Capture the cell that displays the provided text and extract its [X, Y] central coordinate. 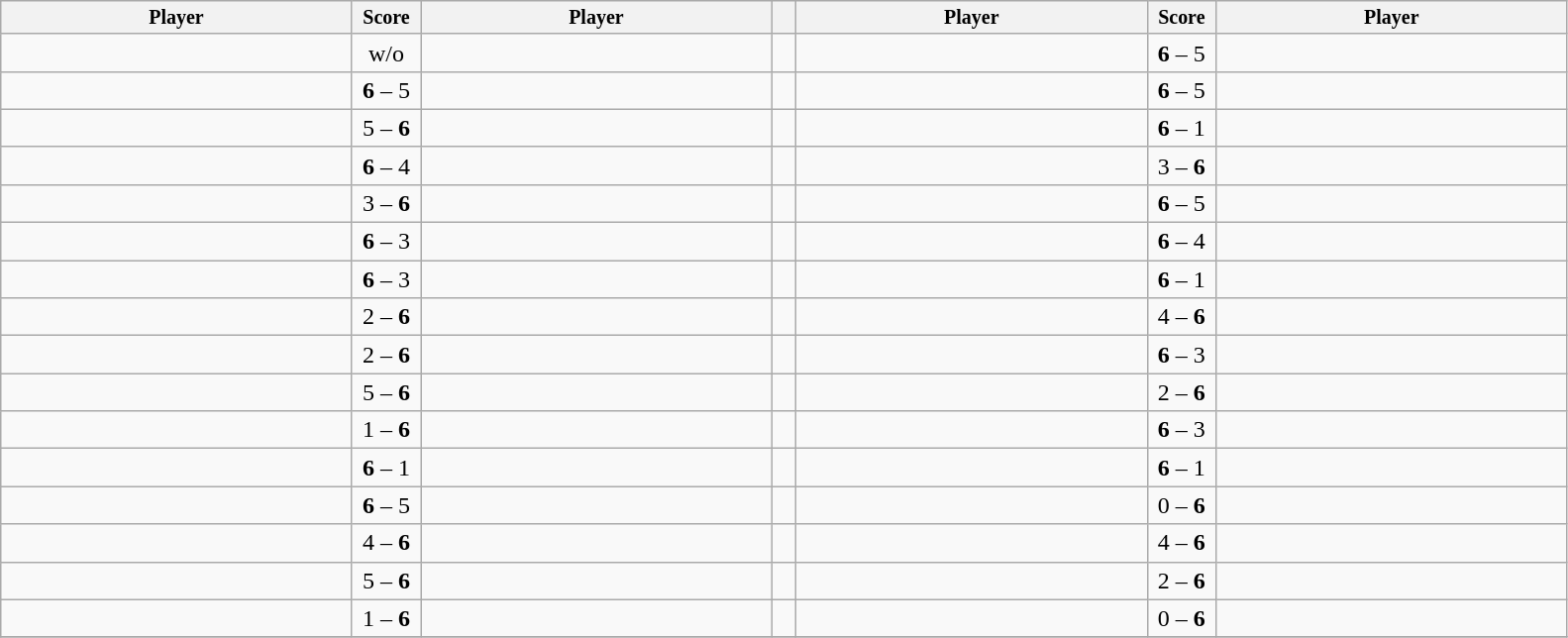
w/o [386, 53]
